Provide the [X, Y] coordinate of the cell's center where the given text is located.  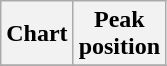
Chart [37, 34]
Peakposition [119, 34]
